Pinpoint the cell where the given text exists, returning its (X, Y) midpoint coordinate. 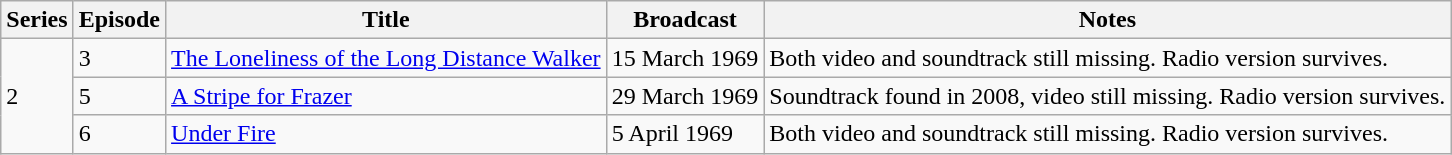
Soundtrack found in 2008, video still missing. Radio version survives. (1108, 96)
2 (37, 96)
Title (386, 20)
15 March 1969 (685, 58)
29 March 1969 (685, 96)
Broadcast (685, 20)
The Loneliness of the Long Distance Walker (386, 58)
6 (119, 134)
Series (37, 20)
3 (119, 58)
5 (119, 96)
Episode (119, 20)
A Stripe for Frazer (386, 96)
Under Fire (386, 134)
5 April 1969 (685, 134)
Notes (1108, 20)
